Search for the cell housing the specified text and yield its (X, Y) center coordinate. 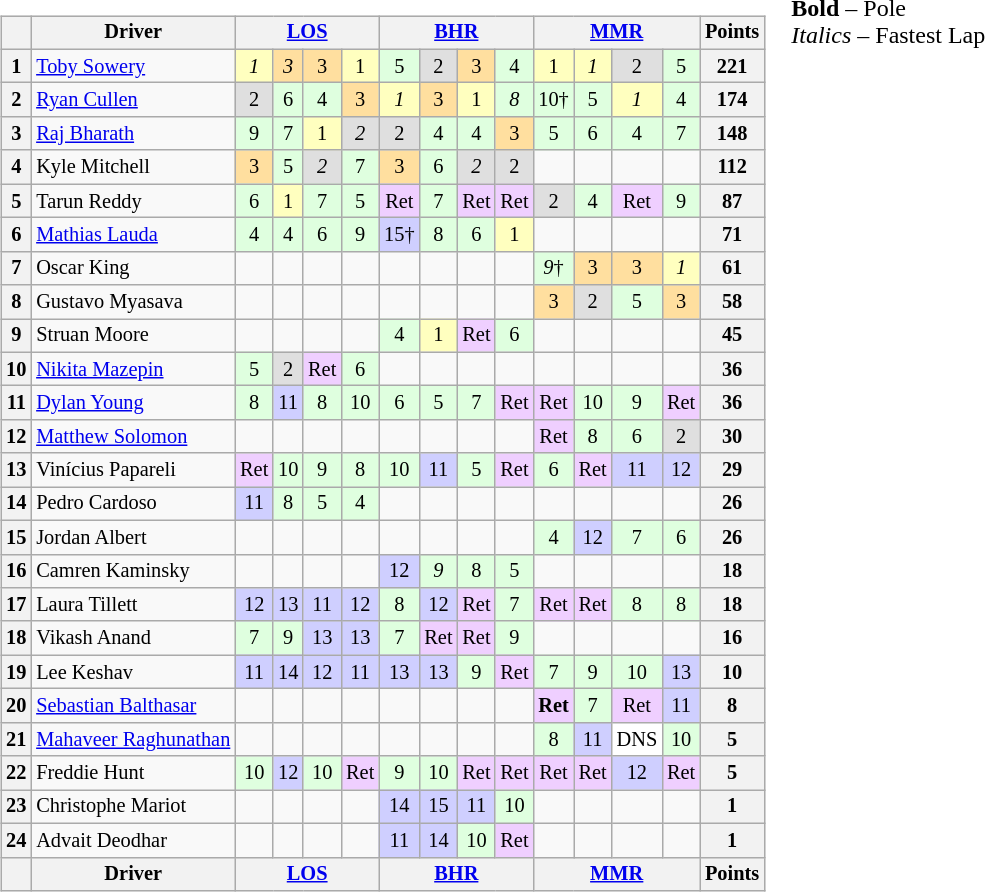
Toby Sowery (133, 66)
Gustavo Myasava (133, 302)
Lee Keshav (133, 672)
Jordan Albert (133, 537)
Tarun Reddy (133, 201)
112 (732, 167)
Camren Kaminsky (133, 571)
29 (732, 470)
Struan Moore (133, 336)
61 (732, 268)
20 (16, 706)
Ryan Cullen (133, 100)
19 (16, 672)
87 (732, 201)
Freddie Hunt (133, 773)
174 (732, 100)
Vinícius Papareli (133, 470)
Kyle Mitchell (133, 167)
Advait Deodhar (133, 840)
Raj Bharath (133, 134)
45 (732, 336)
Christophe Mariot (133, 807)
21 (16, 739)
221 (732, 66)
30 (732, 437)
Pedro Cardoso (133, 504)
Laura Tillett (133, 605)
71 (732, 235)
9† (553, 268)
Matthew Solomon (133, 437)
148 (732, 134)
Vikash Anand (133, 638)
24 (16, 840)
15† (399, 235)
DNS (637, 739)
17 (16, 605)
10† (553, 100)
Mathias Lauda (133, 235)
Mahaveer Raghunathan (133, 739)
Sebastian Balthasar (133, 706)
Oscar King (133, 268)
22 (16, 773)
Nikita Mazepin (133, 369)
58 (732, 302)
Dylan Young (133, 403)
23 (16, 807)
